Provide the [X, Y] coordinate of the cell's center where the given text is located.  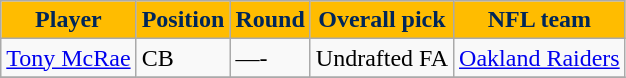
Position [183, 20]
Tony McRae [68, 58]
CB [183, 58]
—- [270, 58]
Oakland Raiders [540, 58]
Undrafted FA [382, 58]
Player [68, 20]
Overall pick [382, 20]
NFL team [540, 20]
Round [270, 20]
